From the cell containing the given text, extract its center point as [X, Y] coordinate. 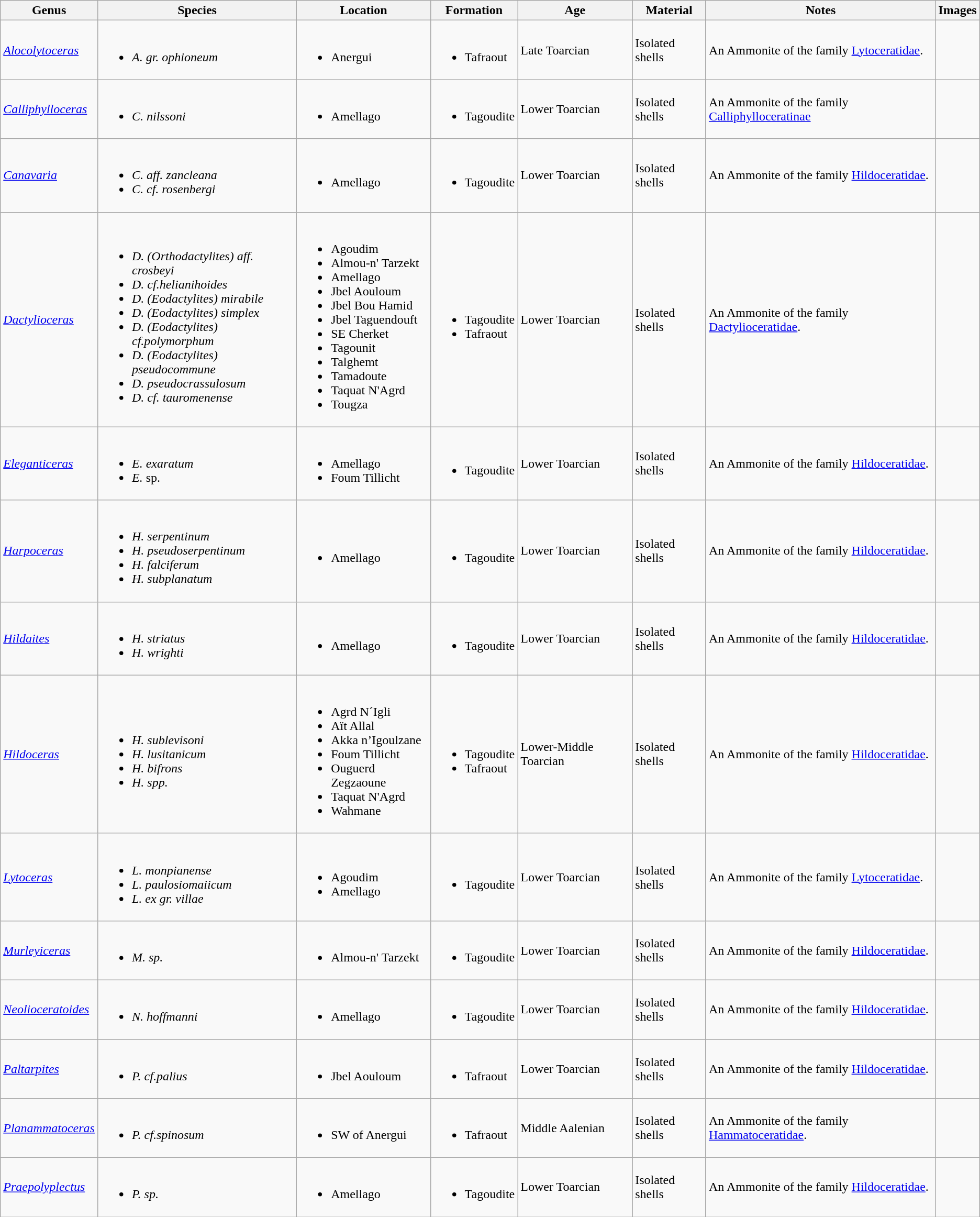
SW of Anergui [363, 1128]
H. serpentinumH. pseudoserpentinumH. falciferumH. subplanatum [197, 551]
Jbel Aouloum [363, 1068]
Genus [49, 10]
Harpoceras [49, 551]
E. exaratumE. sp. [197, 463]
Notes [820, 10]
AmellagoFoum Tillicht [363, 463]
Lytoceras [49, 877]
Alocolytoceras [49, 50]
Dactylioceras [49, 319]
P. sp. [197, 1188]
Calliphylloceras [49, 109]
Anergui [363, 50]
H. sublevisoniH. lusitanicumH. bifronsH. spp. [197, 754]
H. striatusH. wrighti [197, 638]
Age [575, 10]
Paltarpites [49, 1068]
Hildoceras [49, 754]
Agrd N´IgliAït AllalAkka n’IgoulzaneFoum TillichtOuguerd ZegzaouneTaquat N'AgrdWahmane [363, 754]
C. nilssoni [197, 109]
M. sp. [197, 950]
AgoudimAmellago [363, 877]
P. cf.spinosum [197, 1128]
Eleganticeras [49, 463]
Canavaria [49, 175]
Hildaites [49, 638]
Neolioceratoides [49, 1010]
A. gr. ophioneum [197, 50]
Formation [474, 10]
An Ammonite of the family Hammatoceratidae. [820, 1128]
Planammatoceras [49, 1128]
C. aff. zancleanaC. cf. rosenbergi [197, 175]
An Ammonite of the family Dactylioceratidae. [820, 319]
Almou-n' Tarzekt [363, 950]
L. monpianenseL. paulosiomaiicumL. ex gr. villae [197, 877]
Middle Aalenian [575, 1128]
AgoudimAlmou-n' TarzektAmellagoJbel AouloumJbel Bou HamidJbel TaguendouftSE CherketTagounitTalghemtTamadouteTaquat N'AgrdTougza [363, 319]
N. hoffmanni [197, 1010]
Praepolyplectus [49, 1188]
An Ammonite of the family Calliphylloceratinae [820, 109]
Lower-Middle Toarcian [575, 754]
Material [669, 10]
Images [957, 10]
Location [363, 10]
Species [197, 10]
P. cf.palius [197, 1068]
Murleyiceras [49, 950]
Late Toarcian [575, 50]
